Extract the (X, Y) coordinate from the center of the cell holding the provided text.  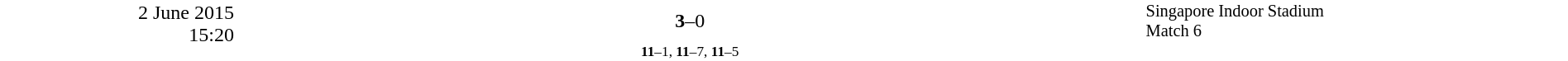
3–0 (690, 21)
11–1, 11–7, 11–5 (690, 51)
2 June 201515:20 (117, 30)
Singapore Indoor StadiumMatch 6 (1356, 21)
